Search for the cell housing the specified text and yield its (X, Y) center coordinate. 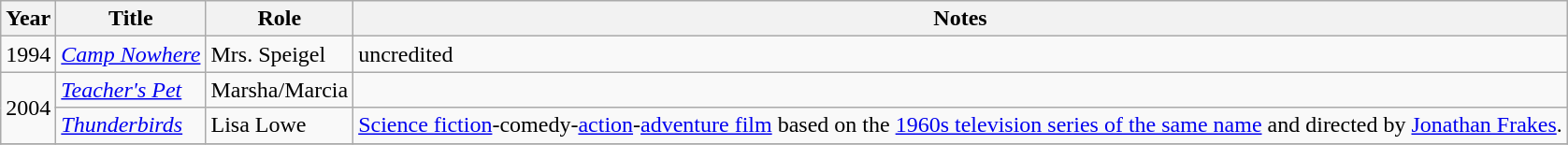
Role (280, 19)
Thunderbirds (131, 125)
Year (28, 19)
uncredited (961, 54)
Teacher's Pet (131, 90)
Mrs. Speigel (280, 54)
Lisa Lowe (280, 125)
Marsha/Marcia (280, 90)
Notes (961, 19)
Camp Nowhere (131, 54)
2004 (28, 108)
1994 (28, 54)
Science fiction-comedy-action-adventure film based on the 1960s television series of the same name and directed by Jonathan Frakes. (961, 125)
Title (131, 19)
